Return the (X, Y) coordinate for the center point of the cell that contains the specified text.  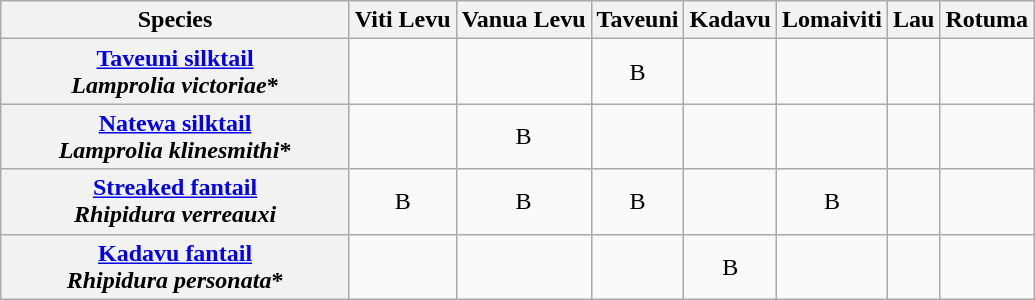
Kadavu fantailRhipidura personata* (176, 266)
Kadavu (730, 20)
Viti Levu (402, 20)
Lomaiviti (832, 20)
Vanua Levu (524, 20)
Lau (913, 20)
Taveuni silktailLamprolia victoriae* (176, 72)
Rotuma (987, 20)
Taveuni (638, 20)
Natewa silktailLamprolia klinesmithi* (176, 136)
Streaked fantailRhipidura verreauxi (176, 202)
Species (176, 20)
